Detect which cell encompasses the target text, then output its (X, Y) center coordinate. 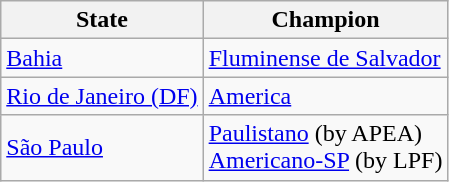
Bahia (102, 58)
São Paulo (102, 148)
Rio de Janeiro (DF) (102, 96)
Paulistano (by APEA)Americano-SP (by LPF) (326, 148)
Fluminense de Salvador (326, 58)
America (326, 96)
State (102, 20)
Champion (326, 20)
